From the cell containing the given text, extract its center point as (X, Y) coordinate. 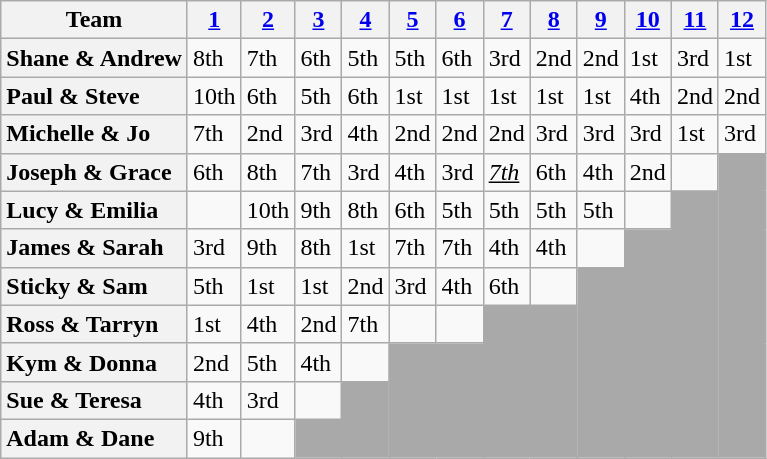
5 (412, 20)
Adam & Dane (94, 438)
Paul & Steve (94, 96)
Kym & Donna (94, 362)
4 (366, 20)
2 (268, 20)
8 (554, 20)
12 (742, 20)
Lucy & Emilia (94, 210)
11 (694, 20)
6 (460, 20)
Sticky & Sam (94, 286)
Michelle & Jo (94, 134)
10 (648, 20)
James & Sarah (94, 248)
9 (600, 20)
Team (94, 20)
Ross & Tarryn (94, 324)
7 (506, 20)
1 (214, 20)
Joseph & Grace (94, 172)
Sue & Teresa (94, 400)
3 (318, 20)
Shane & Andrew (94, 58)
